Scan for the cell matching the given text and deliver its [x, y] coordinate at center. 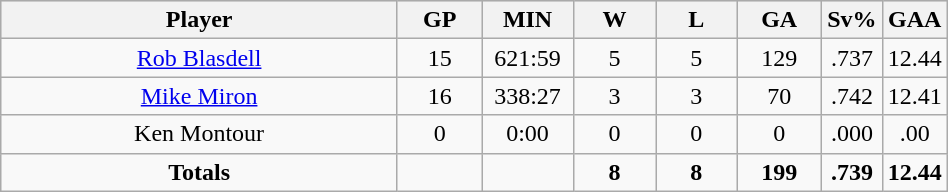
Rob Blasdell [200, 58]
GP [439, 20]
129 [780, 58]
Player [200, 20]
0:00 [528, 134]
GAA [914, 20]
Sv% [852, 20]
12.41 [914, 96]
MIN [528, 20]
Ken Montour [200, 134]
Totals [200, 172]
.739 [852, 172]
621:59 [528, 58]
Mike Miron [200, 96]
338:27 [528, 96]
.000 [852, 134]
.737 [852, 58]
.742 [852, 96]
15 [439, 58]
70 [780, 96]
.00 [914, 134]
W [614, 20]
16 [439, 96]
L [696, 20]
GA [780, 20]
199 [780, 172]
